Return the (X, Y) coordinate for the center point of the cell that contains the specified text.  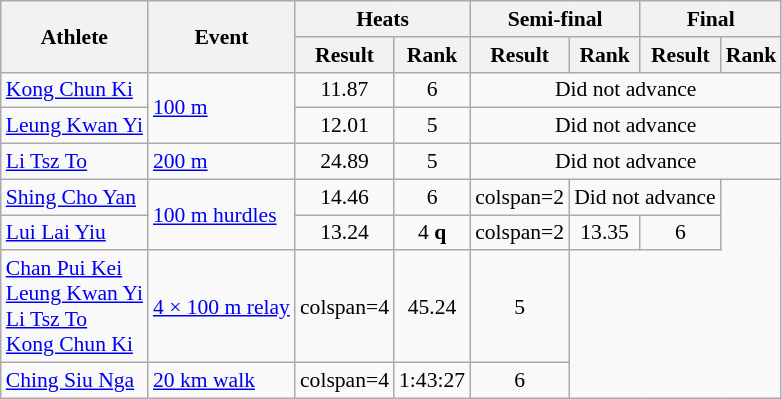
Athlete (74, 36)
20 km walk (222, 381)
Heats (382, 19)
Leung Kwan Yi (74, 126)
4 × 100 m relay (222, 307)
Chan Pui KeiLeung Kwan YiLi Tsz ToKong Chun Ki (74, 307)
100 m (222, 108)
Event (222, 36)
Semi-final (555, 19)
Final (710, 19)
Kong Chun Ki (74, 90)
Lui Lai Yiu (74, 233)
200 m (222, 162)
11.87 (344, 90)
14.46 (344, 197)
13.24 (344, 233)
100 m hurdles (222, 214)
Li Tsz To (74, 162)
45.24 (432, 307)
13.35 (604, 233)
24.89 (344, 162)
12.01 (344, 126)
Ching Siu Nga (74, 381)
Shing Cho Yan (74, 197)
1:43:27 (432, 381)
4 q (432, 233)
